From the cell containing the given text, extract its center point as (x, y) coordinate. 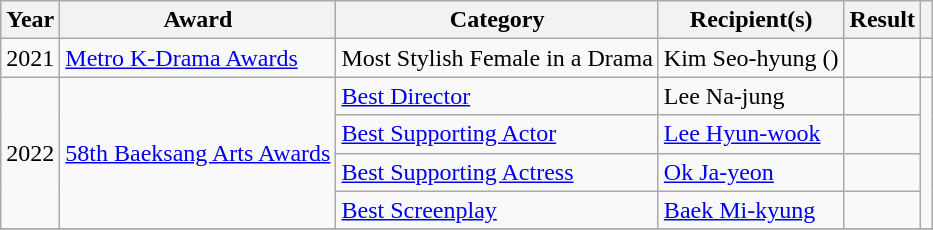
Lee Na-jung (751, 96)
Best Director (497, 96)
2021 (30, 58)
Category (497, 20)
Lee Hyun-wook (751, 134)
58th Baeksang Arts Awards (198, 153)
Metro K-Drama Awards (198, 58)
Award (198, 20)
Year (30, 20)
Best Supporting Actress (497, 172)
2022 (30, 153)
Most Stylish Female in a Drama (497, 58)
Kim Seo-hyung () (751, 58)
Recipient(s) (751, 20)
Best Supporting Actor (497, 134)
Baek Mi-kyung (751, 210)
Best Screenplay (497, 210)
Ok Ja-yeon (751, 172)
Result (882, 20)
